Identify which cell holds the provided text, then report its (X, Y) central coordinate. 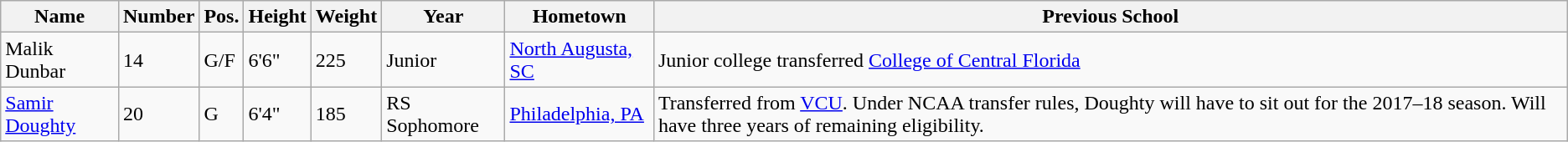
20 (158, 114)
Philadelphia, PA (580, 114)
Transferred from VCU. Under NCAA transfer rules, Doughty will have to sit out for the 2017–18 season. Will have three years of remaining eligibility. (1111, 114)
Pos. (221, 17)
G (221, 114)
Previous School (1111, 17)
185 (346, 114)
Malik Dunbar (60, 60)
Height (277, 17)
Number (158, 17)
14 (158, 60)
G/F (221, 60)
RS Sophomore (444, 114)
Year (444, 17)
6'4" (277, 114)
Hometown (580, 17)
North Augusta, SC (580, 60)
6'6" (277, 60)
Samir Doughty (60, 114)
Junior (444, 60)
Junior college transferred College of Central Florida (1111, 60)
225 (346, 60)
Name (60, 17)
Weight (346, 17)
